Detect which cell encompasses the target text, then output its (x, y) center coordinate. 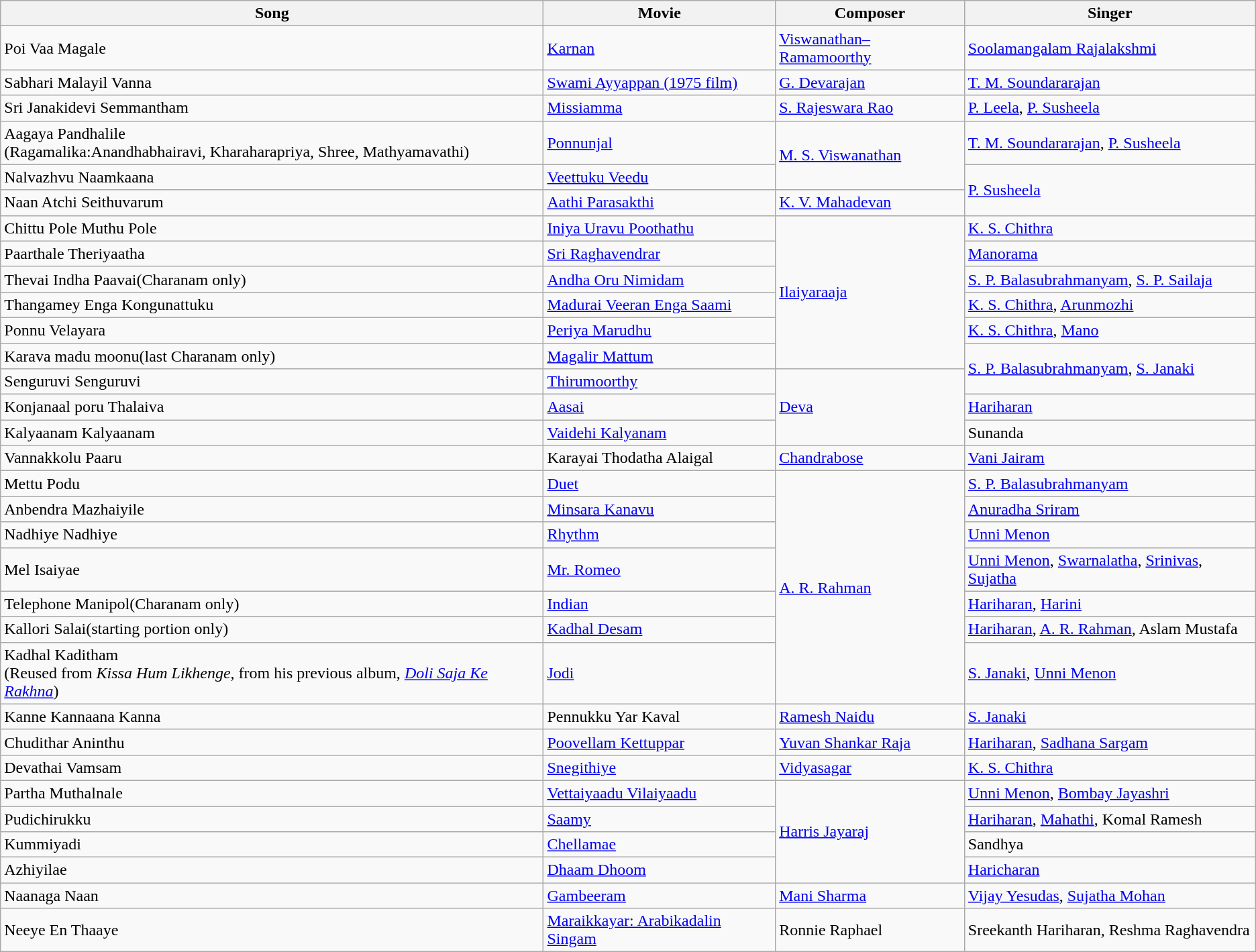
Movie (660, 13)
Vaidehi Kalyanam (660, 433)
Mani Sharma (870, 896)
Singer (1110, 13)
Missiamma (660, 108)
Anuradha Sriram (1110, 509)
Anbendra Mazhaiyile (272, 509)
Chittu Pole Muthu Pole (272, 228)
Kummiyadi (272, 845)
Sri Janakidevi Semmantham (272, 108)
P. Susheela (1110, 190)
Nalvazhvu Naamkaana (272, 177)
K. V. Mahadevan (870, 203)
M. S. Viswanathan (870, 156)
Azhiyilae (272, 870)
G. Devarajan (870, 83)
Ronnie Raphael (870, 930)
Gambeeram (660, 896)
Harris Jayaraj (870, 831)
Poi Vaa Magale (272, 48)
Neeye En Thaaye (272, 930)
Manorama (1110, 254)
Karnan (660, 48)
Minsara Kanavu (660, 509)
Mr. Romeo (660, 569)
P. Leela, P. Susheela (1110, 108)
Vannakkolu Paaru (272, 458)
T. M. Soundararajan, P. Susheela (1110, 142)
Thevai Indha Paavai(Charanam only) (272, 279)
Ponnu Velayara (272, 330)
Hariharan, Mahathi, Komal Ramesh (1110, 819)
Kadhal Kaditham(Reused from Kissa Hum Likhenge, from his previous album, Doli Saja Ke Rakhna) (272, 673)
Composer (870, 13)
Ponnunjal (660, 142)
Thangamey Enga Kongunattuku (272, 305)
Partha Muthalnale (272, 793)
Deva (870, 407)
Chellamae (660, 845)
Kallori Salai(starting portion only) (272, 629)
Konjanaal poru Thalaiva (272, 407)
Paarthale Theriyaatha (272, 254)
K. S. Chithra, Arunmozhi (1110, 305)
Kanne Kannaana Kanna (272, 717)
Sabhari Malayil Vanna (272, 83)
Swami Ayyappan (1975 film) (660, 83)
Soolamangalam Rajalakshmi (1110, 48)
Thirumoorthy (660, 382)
Pudichirukku (272, 819)
Hariharan, Sadhana Sargam (1110, 742)
Senguruvi Senguruvi (272, 382)
Andha Oru Nimidam (660, 279)
Unni Menon, Bombay Jayashri (1110, 793)
Duet (660, 484)
S. Rajeswara Rao (870, 108)
S. P. Balasubrahmanyam (1110, 484)
Poovellam Kettuppar (660, 742)
Vijay Yesudas, Sujatha Mohan (1110, 896)
Aagaya Pandhalile(Ragamalika:Anandhabhairavi, Kharaharapriya, Shree, Mathyamavathi) (272, 142)
Kalyaanam Kalyaanam (272, 433)
S. Janaki (1110, 717)
Aasai (660, 407)
Pennukku Yar Kaval (660, 717)
Mel Isaiyae (272, 569)
Naan Atchi Seithuvarum (272, 203)
S. Janaki, Unni Menon (1110, 673)
Kadhal Desam (660, 629)
Naanaga Naan (272, 896)
Karayai Thodatha Alaigal (660, 458)
Chandrabose (870, 458)
Haricharan (1110, 870)
Iniya Uravu Poothathu (660, 228)
Vidyasagar (870, 768)
K. S. Chithra, Mano (1110, 330)
Ramesh Naidu (870, 717)
Viswanathan–Ramamoorthy (870, 48)
Periya Marudhu (660, 330)
Telephone Manipol(Charanam only) (272, 604)
Sreekanth Hariharan, Reshma Raghavendra (1110, 930)
Unni Menon, Swarnalatha, Srinivas, Sujatha (1110, 569)
Hariharan, Harini (1110, 604)
Karava madu moonu(last Charanam only) (272, 356)
Vettaiyaadu Vilaiyaadu (660, 793)
Ilaiyaraaja (870, 292)
Saamy (660, 819)
Mettu Podu (272, 484)
Vani Jairam (1110, 458)
Sri Raghavendrar (660, 254)
Indian (660, 604)
Devathai Vamsam (272, 768)
Song (272, 13)
Jodi (660, 673)
Dhaam Dhoom (660, 870)
Veettuku Veedu (660, 177)
Maraikkayar: Arabikadalin Singam (660, 930)
T. M. Soundararajan (1110, 83)
S. P. Balasubrahmanyam, S. P. Sailaja (1110, 279)
Nadhiye Nadhiye (272, 535)
Snegithiye (660, 768)
S. P. Balasubrahmanyam, S. Janaki (1110, 369)
Aathi Parasakthi (660, 203)
Unni Menon (1110, 535)
Chudithar Aninthu (272, 742)
Yuvan Shankar Raja (870, 742)
Hariharan, A. R. Rahman, Aslam Mustafa (1110, 629)
Magalir Mattum (660, 356)
Hariharan (1110, 407)
Sunanda (1110, 433)
Madurai Veeran Enga Saami (660, 305)
A. R. Rahman (870, 588)
Sandhya (1110, 845)
Rhythm (660, 535)
